Return the (x, y) coordinate for the center point of the cell that contains the specified text.  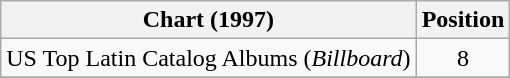
Position (463, 20)
US Top Latin Catalog Albums (Billboard) (208, 58)
Chart (1997) (208, 20)
8 (463, 58)
